For the text-containing cell, return its midpoint in (x, y) coordinate format. 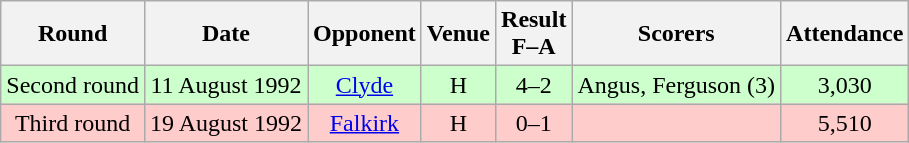
Venue (458, 34)
Scorers (676, 34)
Attendance (845, 34)
11 August 1992 (226, 85)
Opponent (365, 34)
Falkirk (365, 123)
ResultF–A (534, 34)
Second round (73, 85)
Round (73, 34)
Third round (73, 123)
19 August 1992 (226, 123)
0–1 (534, 123)
Date (226, 34)
3,030 (845, 85)
Angus, Ferguson (3) (676, 85)
Clyde (365, 85)
4–2 (534, 85)
5,510 (845, 123)
